Return [X, Y] of the center of cell containing provided text 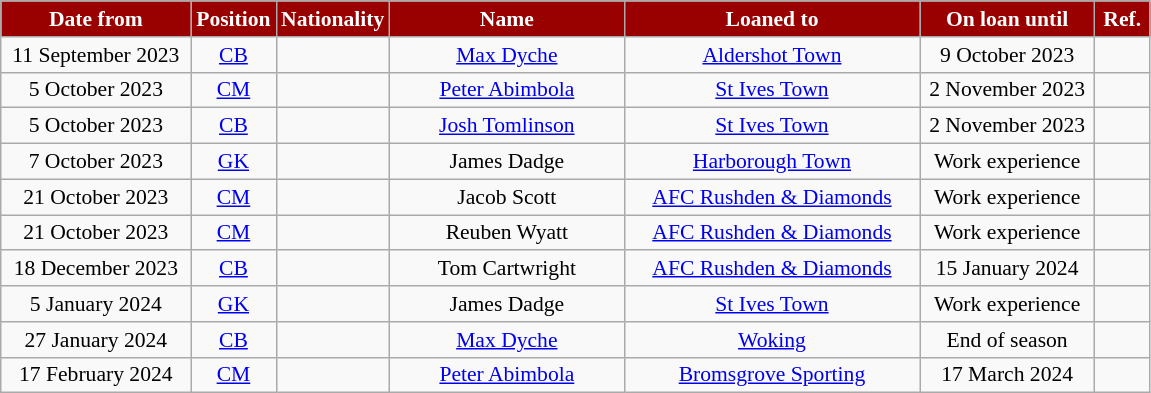
Name [506, 19]
18 December 2023 [96, 269]
9 October 2023 [1008, 55]
17 February 2024 [96, 375]
15 January 2024 [1008, 269]
On loan until [1008, 19]
Position [234, 19]
17 March 2024 [1008, 375]
Loaned to [772, 19]
Date from [96, 19]
Reuben Wyatt [506, 233]
7 October 2023 [96, 162]
End of season [1008, 340]
Ref. [1122, 19]
Aldershot Town [772, 55]
Josh Tomlinson [506, 126]
Nationality [332, 19]
Bromsgrove Sporting [772, 375]
27 January 2024 [96, 340]
5 January 2024 [96, 304]
Woking [772, 340]
Tom Cartwright [506, 269]
11 September 2023 [96, 55]
Jacob Scott [506, 197]
Harborough Town [772, 162]
